Capture the cell that displays the provided text and extract its [x, y] central coordinate. 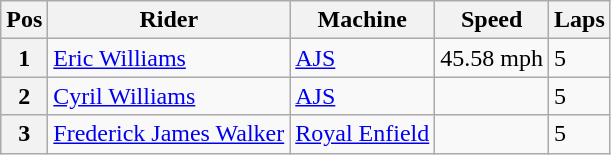
Machine [362, 20]
Frederick James Walker [169, 134]
Royal Enfield [362, 134]
Laps [580, 20]
45.58 mph [492, 58]
3 [24, 134]
1 [24, 58]
Eric Williams [169, 58]
Speed [492, 20]
Rider [169, 20]
2 [24, 96]
Cyril Williams [169, 96]
Pos [24, 20]
